Output the [x, y] coordinate of the center of the cell containing the given text.  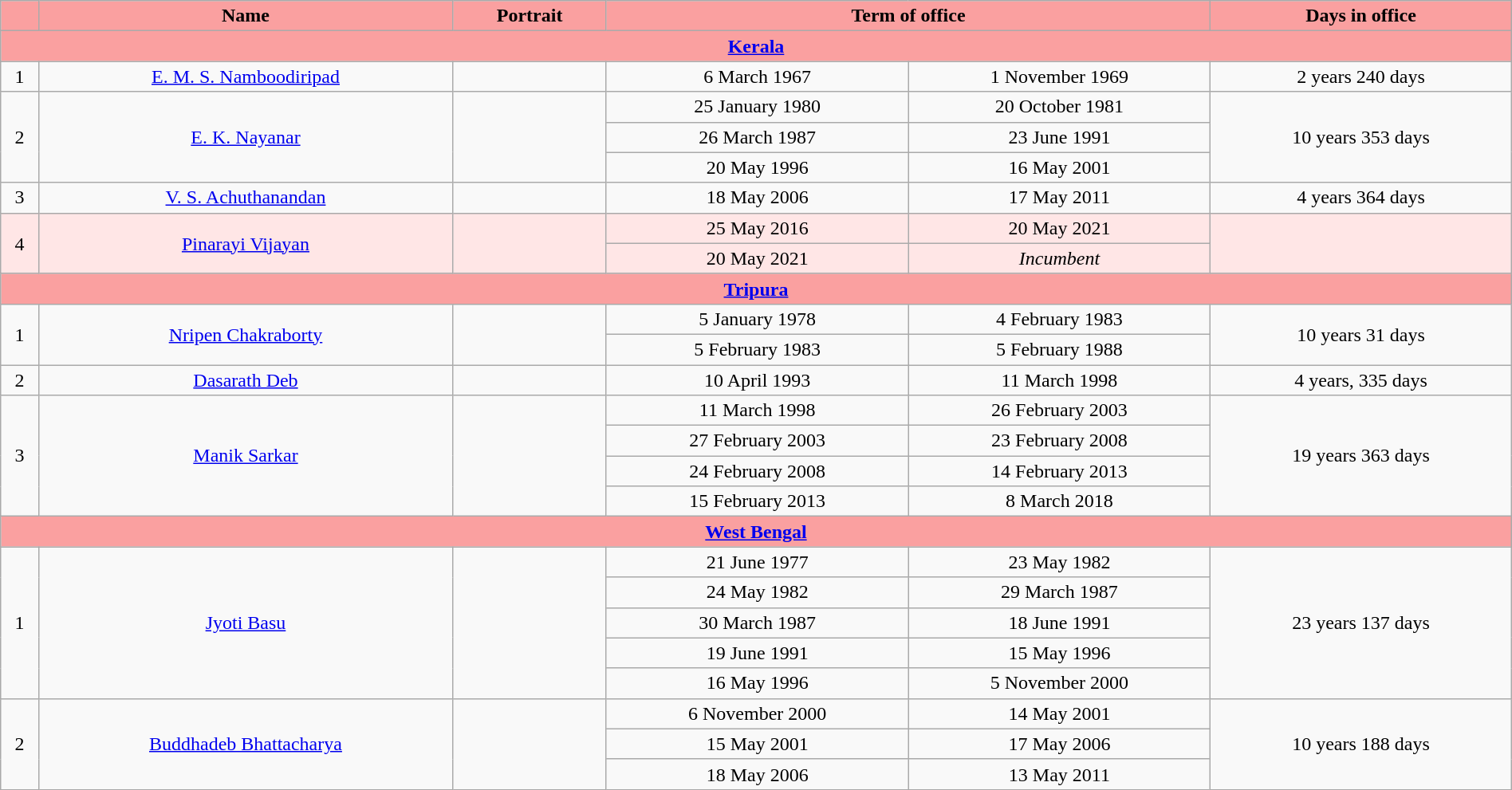
Portrait [530, 16]
25 May 2016 [758, 228]
19 years 363 days [1360, 456]
Buddhadeb Bhattacharya [246, 744]
Pinarayi Vijayan [246, 243]
Manik Sarkar [246, 456]
15 February 2013 [758, 501]
21 June 1977 [758, 562]
14 May 2001 [1059, 713]
23 May 1982 [1059, 562]
Name [246, 16]
E. M. S. Namboodiripad [246, 77]
Kerala [756, 46]
13 May 2011 [1059, 774]
27 February 2003 [758, 441]
5 November 2000 [1059, 683]
18 June 1991 [1059, 623]
17 May 2006 [1059, 744]
Tripura [756, 289]
E. K. Nayanar [246, 137]
5 January 1978 [758, 319]
19 June 1991 [758, 653]
15 May 1996 [1059, 653]
8 March 2018 [1059, 501]
26 March 1987 [758, 137]
10 years 188 days [1360, 744]
Term of office [908, 16]
4 February 1983 [1059, 319]
16 May 1996 [758, 683]
24 May 1982 [758, 592]
10 years 353 days [1360, 137]
Dasarath Deb [246, 380]
15 May 2001 [758, 744]
Jyoti Basu [246, 623]
6 March 1967 [758, 77]
17 May 2011 [1059, 198]
16 May 2001 [1059, 167]
5 February 1983 [758, 349]
20 May 1996 [758, 167]
10 years 31 days [1360, 334]
1 November 1969 [1059, 77]
26 February 2003 [1059, 411]
29 March 1987 [1059, 592]
4 years, 335 days [1360, 380]
23 years 137 days [1360, 623]
V. S. Achuthanandan [246, 198]
25 January 1980 [758, 107]
24 February 2008 [758, 471]
10 April 1993 [758, 380]
30 March 1987 [758, 623]
4 [19, 243]
20 October 1981 [1059, 107]
6 November 2000 [758, 713]
West Bengal [756, 532]
2 years 240 days [1360, 77]
4 years 364 days [1360, 198]
Days in office [1360, 16]
5 February 1988 [1059, 349]
14 February 2013 [1059, 471]
23 February 2008 [1059, 441]
Incumbent [1059, 258]
23 June 1991 [1059, 137]
Nripen Chakraborty [246, 334]
